Provide the (x, y) coordinate of the cell's center where the given text is located.  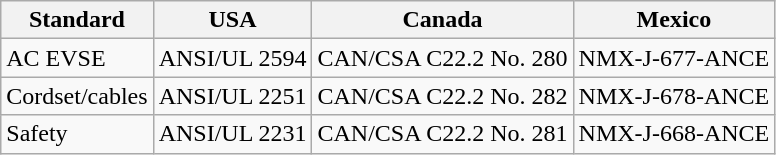
USA (232, 20)
Safety (77, 134)
NMX-J-677-ANCE (674, 58)
Mexico (674, 20)
NMX-J-668-ANCE (674, 134)
ANSI/UL 2594 (232, 58)
NMX-J-678-ANCE (674, 96)
CAN/CSA C22.2 No. 280 (442, 58)
Canada (442, 20)
CAN/CSA C22.2 No. 281 (442, 134)
AC EVSE (77, 58)
Standard (77, 20)
CAN/CSA C22.2 No. 282 (442, 96)
Cordset/cables (77, 96)
ANSI/UL 2251 (232, 96)
ANSI/UL 2231 (232, 134)
